Determine the (X, Y) coordinate at the center of the cell enclosing the given text.  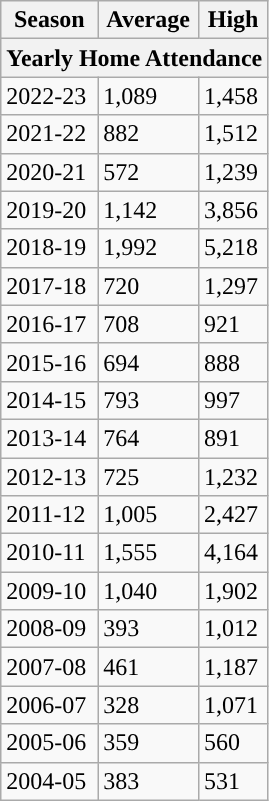
2004-05 (50, 781)
2008-09 (50, 629)
High (232, 20)
531 (232, 781)
997 (232, 400)
3,856 (232, 210)
Yearly Home Attendance (134, 58)
1,992 (148, 248)
2014-15 (50, 400)
764 (148, 438)
888 (232, 362)
891 (232, 438)
461 (148, 667)
1,512 (232, 134)
1,232 (232, 477)
2019-20 (50, 210)
1,040 (148, 591)
1,239 (232, 172)
1,458 (232, 96)
328 (148, 705)
2012-13 (50, 477)
1,071 (232, 705)
2017-18 (50, 286)
725 (148, 477)
2009-10 (50, 591)
2020-21 (50, 172)
2007-08 (50, 667)
2016-17 (50, 324)
572 (148, 172)
1,297 (232, 286)
921 (232, 324)
1,187 (232, 667)
2018-19 (50, 248)
2015-16 (50, 362)
793 (148, 400)
Season (50, 20)
Average (148, 20)
1,555 (148, 553)
383 (148, 781)
393 (148, 629)
4,164 (232, 553)
1,142 (148, 210)
2011-12 (50, 515)
5,218 (232, 248)
1,005 (148, 515)
1,902 (232, 591)
708 (148, 324)
882 (148, 134)
2021-22 (50, 134)
694 (148, 362)
2,427 (232, 515)
2010-11 (50, 553)
2005-06 (50, 743)
2022-23 (50, 96)
1,012 (232, 629)
2013-14 (50, 438)
1,089 (148, 96)
2006-07 (50, 705)
359 (148, 743)
560 (232, 743)
720 (148, 286)
